Capture the cell that displays the provided text and extract its [x, y] central coordinate. 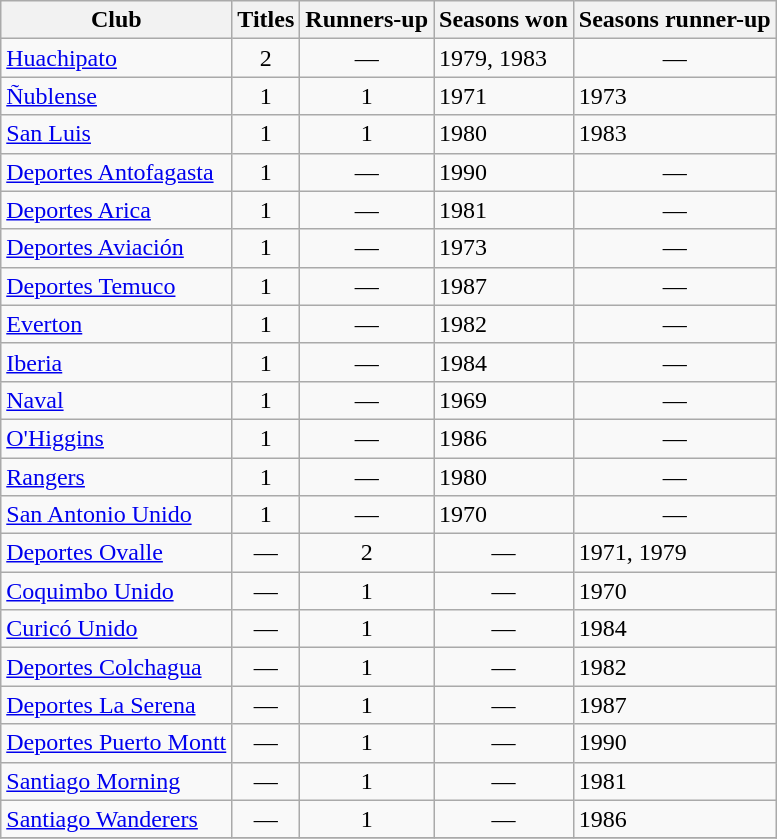
Deportes Ovalle [116, 553]
Everton [116, 324]
Naval [116, 400]
O'Higgins [116, 438]
Santiago Morning [116, 781]
1971 [504, 96]
1969 [504, 400]
Deportes Temuco [116, 286]
Deportes Arica [116, 210]
Seasons won [504, 20]
San Antonio Unido [116, 515]
Ñublense [116, 96]
Runners-up [367, 20]
Iberia [116, 362]
Santiago Wanderers [116, 819]
Club [116, 20]
Deportes La Serena [116, 705]
1971, 1979 [674, 553]
Deportes Colchagua [116, 667]
1983 [674, 134]
Seasons runner-up [674, 20]
Curicó Unido [116, 629]
San Luis [116, 134]
Deportes Aviación [116, 248]
Huachipato [116, 58]
Coquimbo Unido [116, 591]
1979, 1983 [504, 58]
Rangers [116, 477]
Deportes Antofagasta [116, 172]
Deportes Puerto Montt [116, 743]
Titles [266, 20]
